Determine the (x, y) coordinate at the center of the cell enclosing the given text.  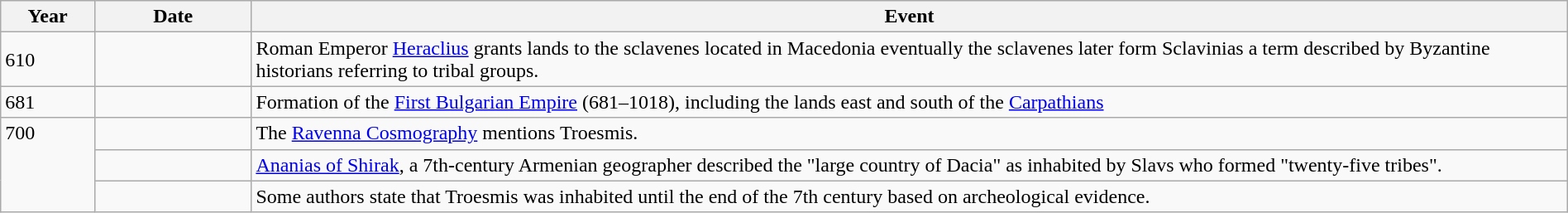
610 (48, 60)
The Ravenna Cosmography mentions Troesmis. (910, 133)
Ananias of Shirak, a 7th-century Armenian geographer described the "large country of Dacia" as inhabited by Slavs who formed "twenty-five tribes". (910, 165)
Some authors state that Troesmis was inhabited until the end of the 7th century based on archeological evidence. (910, 196)
Date (172, 17)
700 (48, 165)
Formation of the First Bulgarian Empire (681–1018), including the lands east and south of the Carpathians (910, 102)
Year (48, 17)
681 (48, 102)
Event (910, 17)
